Output the [X, Y] coordinate of the center of the cell containing the given text.  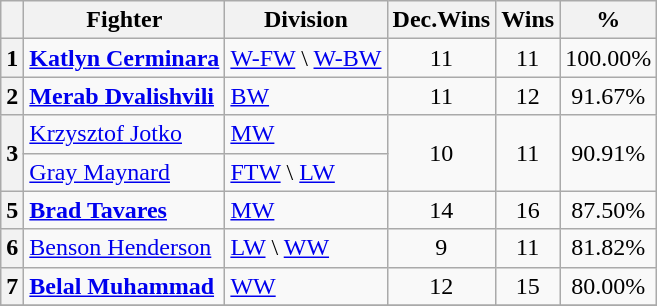
1 [12, 58]
Fighter [124, 20]
% [608, 20]
Wins [528, 20]
91.67% [608, 96]
7 [12, 286]
Benson Henderson [124, 248]
Belal Muhammad [124, 286]
87.50% [608, 210]
14 [442, 210]
81.82% [608, 248]
FTW \ LW [306, 172]
9 [442, 248]
WW [306, 286]
LW \ WW [306, 248]
Krzysztof Jotko [124, 134]
16 [528, 210]
6 [12, 248]
90.91% [608, 153]
3 [12, 153]
Brad Tavares [124, 210]
15 [528, 286]
80.00% [608, 286]
W-FW \ W-BW [306, 58]
Merab Dvalishvili [124, 96]
Dec.Wins [442, 20]
5 [12, 210]
Katlyn Cerminara [124, 58]
2 [12, 96]
10 [442, 153]
100.00% [608, 58]
Gray Maynard [124, 172]
Division [306, 20]
BW [306, 96]
